From the cell containing the given text, extract its center point as (X, Y) coordinate. 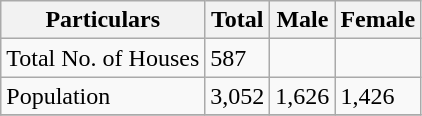
1,626 (302, 96)
1,426 (378, 96)
Total No. of Houses (103, 58)
Male (302, 20)
Total (238, 20)
587 (238, 58)
Female (378, 20)
3,052 (238, 96)
Particulars (103, 20)
Population (103, 96)
